Extract the [X, Y] coordinate from the center of the cell holding the provided text.  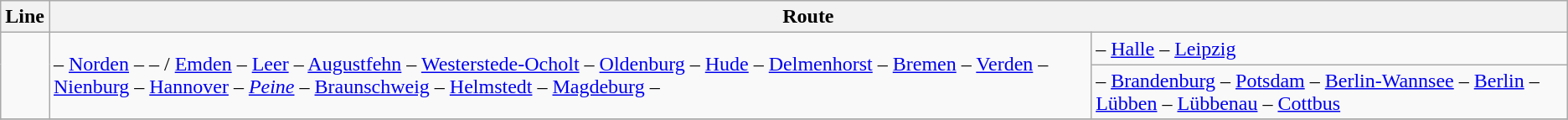
– Halle – Leipzig [1330, 49]
Route [807, 17]
Line [25, 17]
– Brandenburg – Potsdam – Berlin-Wannsee – Berlin – Lübben – Lübbenau – Cottbus [1330, 92]
